Extract the (x, y) coordinate from the center of the cell holding the provided text.  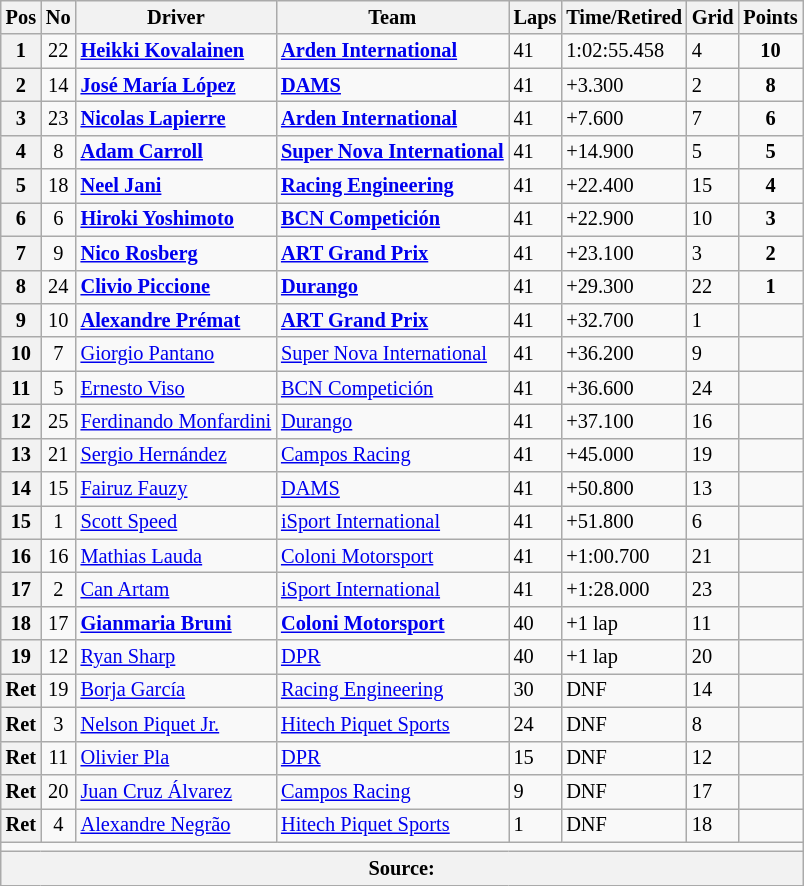
+22.400 (624, 186)
No (58, 17)
25 (58, 421)
Sergio Hernández (176, 455)
Juan Cruz Álvarez (176, 791)
+50.800 (624, 489)
Time/Retired (624, 17)
Can Artam (176, 589)
+51.800 (624, 522)
Gianmaria Bruni (176, 623)
+45.000 (624, 455)
Heikki Kovalainen (176, 51)
+29.300 (624, 287)
Source: (402, 868)
Alexandre Negrão (176, 825)
+36.200 (624, 354)
+37.100 (624, 421)
Alexandre Prémat (176, 320)
Olivier Pla (176, 758)
Nelson Piquet Jr. (176, 724)
Pos (21, 17)
+7.600 (624, 118)
30 (536, 690)
Adam Carroll (176, 152)
Fairuz Fauzy (176, 489)
Grid (713, 17)
1:02:55.458 (624, 51)
Giorgio Pantano (176, 354)
Ernesto Viso (176, 388)
+3.300 (624, 85)
+32.700 (624, 320)
+1:28.000 (624, 589)
José María López (176, 85)
Scott Speed (176, 522)
+22.900 (624, 219)
Laps (536, 17)
Nicolas Lapierre (176, 118)
Points (770, 17)
Ryan Sharp (176, 657)
Driver (176, 17)
Team (392, 17)
+23.100 (624, 253)
+36.600 (624, 388)
Neel Jani (176, 186)
Clivio Piccione (176, 287)
Ferdinando Monfardini (176, 421)
Hiroki Yoshimoto (176, 219)
+1:00.700 (624, 556)
Nico Rosberg (176, 253)
Mathias Lauda (176, 556)
+14.900 (624, 152)
Borja García (176, 690)
